Determine the (X, Y) coordinate at the center of the cell enclosing the given text.  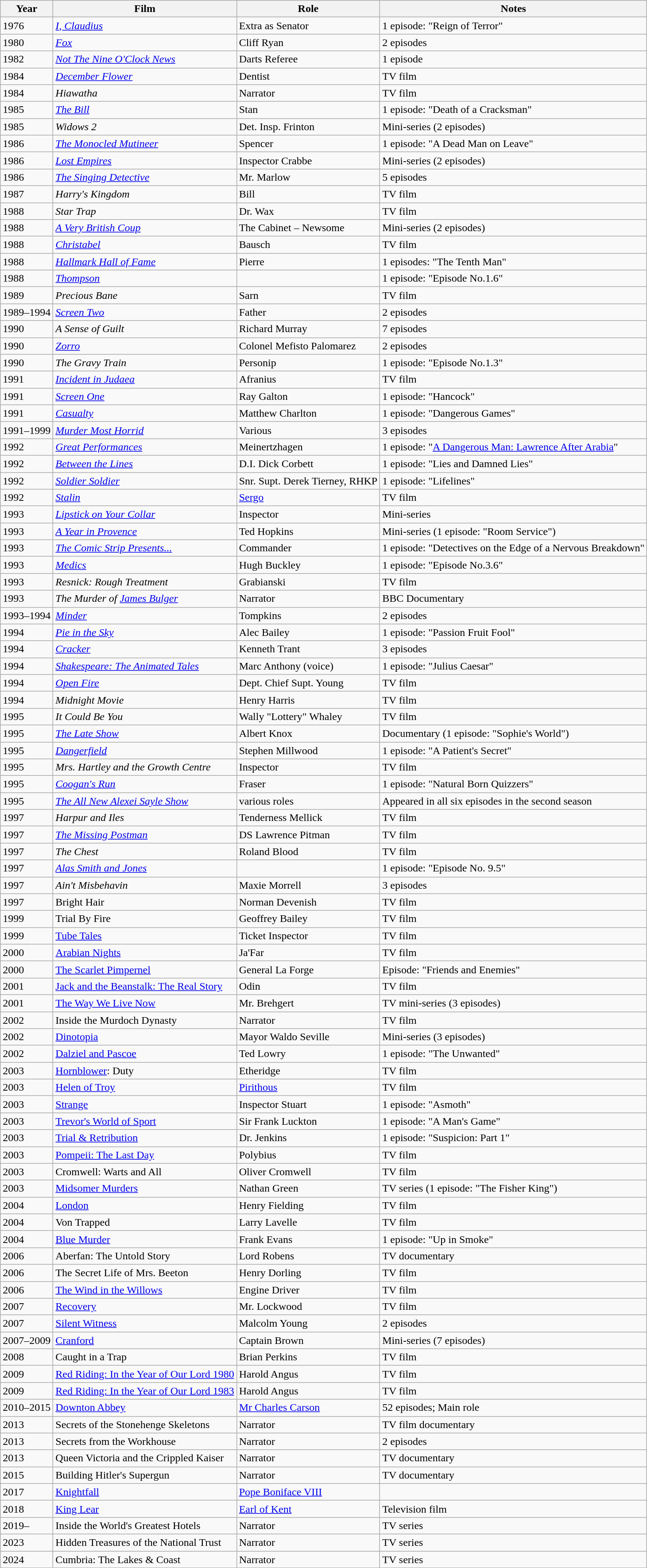
Hugh Buckley (308, 565)
Personip (308, 363)
Documentary (1 episode: "Sophie's World") (514, 733)
Mini-series (1 episode: "Room Service") (514, 531)
Sir Frank Luckton (308, 1121)
General La Forge (308, 969)
Dept. Chief Supt. Young (308, 683)
Secrets of the Stonehenge Skeletons (145, 1425)
1 episode: "Up in Smoke" (514, 1239)
Wally "Lottery" Whaley (308, 716)
Dr. Jenkins (308, 1138)
Harry's Kingdom (145, 194)
Pope Boniface VIII (308, 1492)
1 episode: "Lies and Damned Lies" (514, 464)
Great Performances (145, 447)
1 episode: "Episode No.3.6" (514, 565)
Inside the Murdoch Dynasty (145, 1020)
Shakespeare: The Animated Tales (145, 666)
1 episode (514, 59)
Tube Tales (145, 936)
Ja'Far (308, 952)
Commander (308, 548)
Trial By Fire (145, 919)
Oliver Cromwell (308, 1172)
Captain Brown (308, 1340)
2017 (27, 1492)
Various (308, 430)
Appeared in all six episodes in the second season (514, 801)
Matthew Charlton (308, 413)
TV mini-series (3 episodes) (514, 1003)
Screen One (145, 396)
TV film documentary (514, 1425)
Fraser (308, 784)
Polybius (308, 1155)
1 episode: "Julius Caesar" (514, 666)
Roland Blood (308, 852)
Mini-series (514, 515)
Television film (514, 1509)
Cumbria: The Lakes & Coast (145, 1559)
1 episode: "Death of a Cracksman" (514, 110)
Mrs. Hartley and the Growth Centre (145, 767)
Inspector Crabbe (308, 160)
Zorro (145, 346)
Queen Victoria and the Crippled Kaiser (145, 1458)
The Comic Strip Presents... (145, 548)
Stephen Millwood (308, 751)
Ain't Misbehavin (145, 885)
The Monocled Mutineer (145, 143)
TV series (1 episode: "The Fisher King") (514, 1189)
1976 (27, 26)
Dentist (308, 76)
Lord Robens (308, 1256)
A Year in Provence (145, 531)
2018 (27, 1509)
2024 (27, 1559)
Incident in Judaea (145, 379)
Lipstick on Your Collar (145, 515)
Between the Lines (145, 464)
Henry Dorling (308, 1273)
The Missing Postman (145, 835)
Engine Driver (308, 1290)
Nathan Green (308, 1189)
Dangerfield (145, 751)
5 episodes (514, 177)
The Bill (145, 110)
Precious Bane (145, 295)
Thompson (145, 279)
Resnick: Rough Treatment (145, 582)
Murder Most Horrid (145, 430)
Frank Evans (308, 1239)
various roles (308, 801)
1 episodes: "The Tenth Man" (514, 262)
Not The Nine O'Clock News (145, 59)
Midnight Movie (145, 700)
Stalin (145, 498)
Alec Bailey (308, 632)
Secrets from the Workhouse (145, 1441)
Ted Hopkins (308, 531)
Cracker (145, 649)
Albert Knox (308, 733)
The Cabinet – Newsome (308, 228)
Father (308, 312)
Hornblower: Duty (145, 1071)
Arabian Nights (145, 952)
1991–1999 (27, 430)
Lost Empires (145, 160)
Geoffrey Bailey (308, 919)
Snr. Supt. Derek Tierney, RHKP (308, 480)
1 episode: "A Dead Man on Leave" (514, 143)
Mini-series (7 episodes) (514, 1340)
December Flower (145, 76)
Silent Witness (145, 1324)
Ticket Inspector (308, 936)
Building Hitler's Supergun (145, 1475)
Knightfall (145, 1492)
I, Claudius (145, 26)
Widows 2 (145, 127)
Dr. Wax (308, 211)
Von Trapped (145, 1222)
Jack and the Beanstalk: The Real Story (145, 986)
Spencer (308, 143)
Blue Murder (145, 1239)
Stan (308, 110)
1 episode: "Natural Born Quizzers" (514, 784)
BBC Documentary (514, 599)
Alas Smith and Jones (145, 868)
Role (308, 9)
The Singing Detective (145, 177)
1 episode: "Episode No. 9.5" (514, 868)
Maxie Morrell (308, 885)
Sarn (308, 295)
Midsomer Murders (145, 1189)
1 episode: "Hancock" (514, 396)
Inside the World's Greatest Hotels (145, 1525)
2023 (27, 1542)
Cliff Ryan (308, 43)
Inspector Stuart (308, 1104)
Malcolm Young (308, 1324)
Hiawatha (145, 93)
Pierre (308, 262)
A Sense of Guilt (145, 329)
1 episode: "Lifelines" (514, 480)
Hallmark Hall of Fame (145, 262)
Mr. Brehgert (308, 1003)
Coogan's Run (145, 784)
Minder (145, 616)
Afranius (308, 379)
Cranford (145, 1340)
2019– (27, 1525)
A Very British Coup (145, 228)
The Scarlet Pimpernel (145, 969)
Marc Anthony (voice) (308, 666)
Henry Fielding (308, 1205)
DS Lawrence Pitman (308, 835)
Casualty (145, 413)
Cromwell: Warts and All (145, 1172)
Hidden Treasures of the National Trust (145, 1542)
Pie in the Sky (145, 632)
52 episodes; Main role (514, 1408)
Recovery (145, 1307)
D.I. Dick Corbett (308, 464)
Extra as Senator (308, 26)
Mayor Waldo Seville (308, 1037)
Earl of Kent (308, 1509)
2015 (27, 1475)
Odin (308, 986)
Brian Perkins (308, 1357)
Film (145, 9)
1980 (27, 43)
Ray Galton (308, 396)
Mr. Lockwood (308, 1307)
1 episode: "Suspicion: Part 1" (514, 1138)
Red Riding: In the Year of Our Lord 1983 (145, 1391)
Trevor's World of Sport (145, 1121)
The Gravy Train (145, 363)
Meinertzhagen (308, 447)
1 episode: "A Dangerous Man: Lawrence After Arabia" (514, 447)
Darts Referee (308, 59)
1 episode: "Episode No.1.3" (514, 363)
1 episode: "Passion Fruit Fool" (514, 632)
The Wind in the Willows (145, 1290)
1 episode: "A Patient's Secret" (514, 751)
1 episode: "Dangerous Games" (514, 413)
London (145, 1205)
Open Fire (145, 683)
Trial & Retribution (145, 1138)
Norman Devenish (308, 902)
The Secret Life of Mrs. Beeton (145, 1273)
Tompkins (308, 616)
Larry Lavelle (308, 1222)
Det. Insp. Frinton (308, 127)
Mini-series (3 episodes) (514, 1037)
The Way We Live Now (145, 1003)
The Chest (145, 852)
Richard Murray (308, 329)
1987 (27, 194)
Grabianski (308, 582)
Downton Abbey (145, 1408)
Christabel (145, 245)
Aberfan: The Untold Story (145, 1256)
Soldier Soldier (145, 480)
1 episode: "Episode No.1.6" (514, 279)
Star Trap (145, 211)
Mr. Marlow (308, 177)
1 episode: "The Unwanted" (514, 1054)
1 episode: "A Man's Game" (514, 1121)
1982 (27, 59)
Pompeii: The Last Day (145, 1155)
2007–2009 (27, 1340)
Medics (145, 565)
Bill (308, 194)
It Could Be You (145, 716)
Year (27, 9)
2008 (27, 1357)
Screen Two (145, 312)
Fox (145, 43)
1989–1994 (27, 312)
1993–1994 (27, 616)
1989 (27, 295)
King Lear (145, 1509)
Kenneth Trant (308, 649)
Dinotopia (145, 1037)
Tenderness Mellick (308, 818)
7 episodes (514, 329)
Harpur and Iles (145, 818)
Red Riding: In the Year of Our Lord 1980 (145, 1374)
Helen of Troy (145, 1088)
Colonel Mefisto Palomarez (308, 346)
Bright Hair (145, 902)
Notes (514, 9)
Henry Harris (308, 700)
The All New Alexei Sayle Show (145, 801)
The Late Show (145, 733)
The Murder of James Bulger (145, 599)
Dalziel and Pascoe (145, 1054)
Strange (145, 1104)
1 episode: "Asmoth" (514, 1104)
1 episode: "Detectives on the Edge of a Nervous Breakdown" (514, 548)
Ted Lowry (308, 1054)
Bausch (308, 245)
Sergo (308, 498)
Caught in a Trap (145, 1357)
Etheridge (308, 1071)
Pirithous (308, 1088)
Episode: "Friends and Enemies" (514, 969)
2010–2015 (27, 1408)
Mr Charles Carson (308, 1408)
1 episode: "Reign of Terror" (514, 26)
